Identify which cell holds the provided text, then report its [x, y] central coordinate. 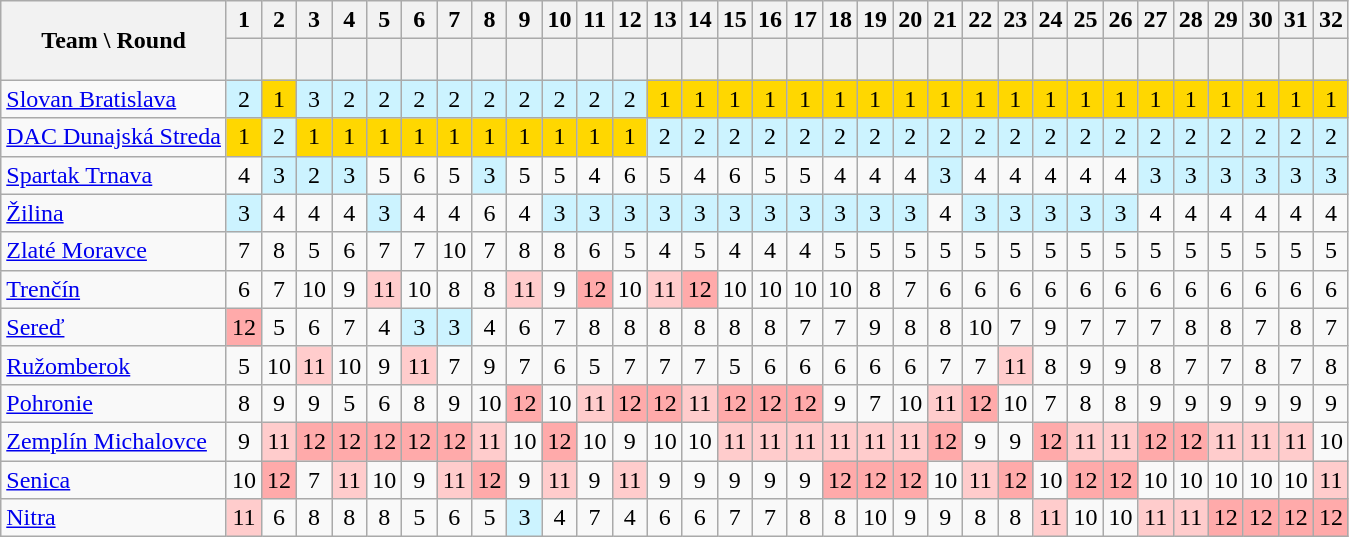
18 [840, 20]
Pohronie [114, 403]
31 [1296, 20]
Trenčín [114, 289]
26 [1120, 20]
Team \ Round [114, 40]
19 [876, 20]
15 [734, 20]
Zlaté Moravce [114, 251]
Sereď [114, 327]
Žilina [114, 213]
Ružomberok [114, 365]
14 [700, 20]
16 [770, 20]
27 [1156, 20]
32 [1330, 20]
Spartak Trnava [114, 175]
29 [1226, 20]
Zemplín Michalovce [114, 441]
Senica [114, 479]
25 [1086, 20]
20 [910, 20]
Nitra [114, 518]
21 [946, 20]
24 [1050, 20]
17 [804, 20]
23 [1016, 20]
28 [1190, 20]
13 [664, 20]
22 [980, 20]
30 [1260, 20]
Slovan Bratislava [114, 99]
DAC Dunajská Streda [114, 137]
